Find where the given text appears and provide that cell's center as [x, y] coordinate. 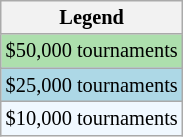
$50,000 tournaments [92, 51]
Legend [92, 17]
$10,000 tournaments [92, 118]
$25,000 tournaments [92, 85]
